Capture the cell that displays the provided text and extract its [x, y] central coordinate. 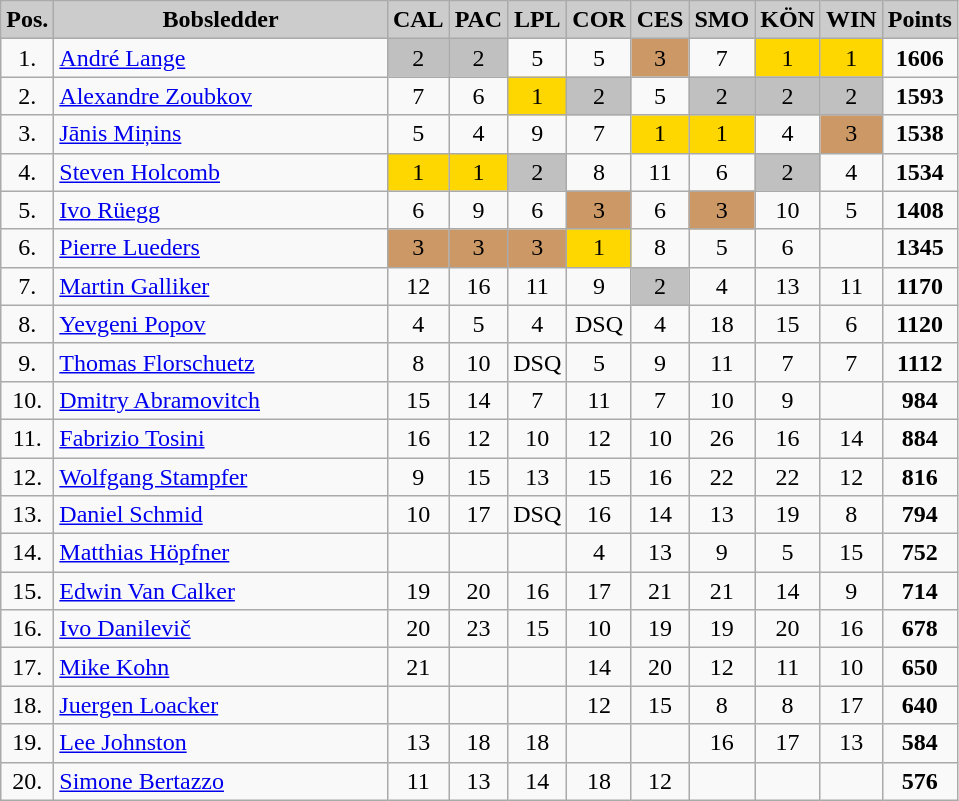
19. [28, 743]
1112 [920, 362]
Steven Holcomb [221, 172]
1606 [920, 58]
Thomas Florschuetz [221, 362]
2. [28, 96]
1408 [920, 210]
Lee Johnston [221, 743]
13. [28, 515]
794 [920, 515]
884 [920, 438]
4. [28, 172]
Daniel Schmid [221, 515]
Points [920, 20]
12. [28, 477]
CAL [418, 20]
1593 [920, 96]
7. [28, 286]
752 [920, 553]
Yevgeni Popov [221, 324]
11. [28, 438]
PAC [478, 20]
Alexandre Zoubkov [221, 96]
Bobsledder [221, 20]
Ivo Rüegg [221, 210]
LPL [538, 20]
KÖN [788, 20]
816 [920, 477]
650 [920, 667]
1534 [920, 172]
16. [28, 629]
Edwin Van Calker [221, 591]
6. [28, 248]
CES [660, 20]
Ivo Danilevič [221, 629]
15. [28, 591]
Dmitry Abramovitch [221, 400]
576 [920, 781]
5. [28, 210]
26 [722, 438]
9. [28, 362]
10. [28, 400]
14. [28, 553]
Mike Kohn [221, 667]
André Lange [221, 58]
Wolfgang Stampfer [221, 477]
1120 [920, 324]
Martin Galliker [221, 286]
COR [599, 20]
Jānis Miņins [221, 134]
1538 [920, 134]
678 [920, 629]
Pos. [28, 20]
Matthias Höpfner [221, 553]
WIN [851, 20]
18. [28, 705]
23 [478, 629]
640 [920, 705]
Juergen Loacker [221, 705]
1170 [920, 286]
1. [28, 58]
Fabrizio Tosini [221, 438]
984 [920, 400]
584 [920, 743]
17. [28, 667]
Pierre Lueders [221, 248]
1345 [920, 248]
3. [28, 134]
20. [28, 781]
8. [28, 324]
SMO [722, 20]
Simone Bertazzo [221, 781]
714 [920, 591]
